Identify which cell holds the provided text, then report its [X, Y] central coordinate. 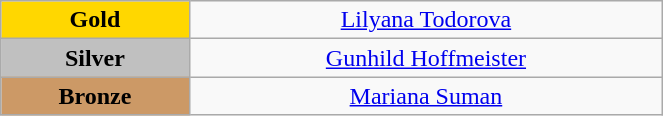
Bronze [95, 96]
Mariana Suman [426, 96]
Gold [95, 20]
Silver [95, 58]
Lilyana Todorova [426, 20]
Gunhild Hoffmeister [426, 58]
